Detect which cell encompasses the target text, then output its (x, y) center coordinate. 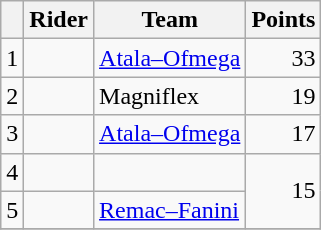
Remac–Fanini (170, 210)
1 (12, 58)
33 (284, 58)
2 (12, 96)
Rider (59, 20)
15 (284, 191)
3 (12, 134)
Points (284, 20)
17 (284, 134)
19 (284, 96)
Magniflex (170, 96)
5 (12, 210)
4 (12, 172)
Team (170, 20)
